Pinpoint the cell where the given text exists, returning its [x, y] midpoint coordinate. 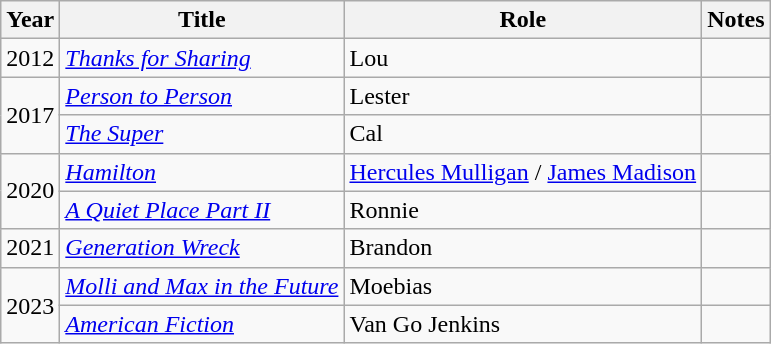
Brandon [523, 248]
Role [523, 20]
Lou [523, 58]
The Super [202, 134]
Title [202, 20]
Notes [736, 20]
Lester [523, 96]
Van Go Jenkins [523, 324]
Ronnie [523, 210]
Thanks for Sharing [202, 58]
Hercules Mulligan / James Madison [523, 172]
A Quiet Place Part II [202, 210]
Molli and Max in the Future [202, 286]
American Fiction [202, 324]
2017 [30, 115]
2020 [30, 191]
Cal [523, 134]
Hamilton [202, 172]
Generation Wreck [202, 248]
Moebias [523, 286]
Person to Person [202, 96]
Year [30, 20]
2023 [30, 305]
2021 [30, 248]
2012 [30, 58]
